Pinpoint the cell where the given text exists, returning its (x, y) midpoint coordinate. 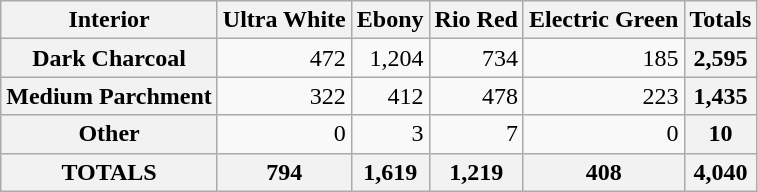
1,435 (720, 96)
TOTALS (110, 172)
7 (476, 134)
3 (390, 134)
412 (390, 96)
10 (720, 134)
472 (284, 58)
Ultra White (284, 20)
4,040 (720, 172)
Dark Charcoal (110, 58)
Rio Red (476, 20)
322 (284, 96)
Medium Parchment (110, 96)
1,219 (476, 172)
734 (476, 58)
408 (604, 172)
185 (604, 58)
Ebony (390, 20)
794 (284, 172)
223 (604, 96)
Interior (110, 20)
2,595 (720, 58)
1,619 (390, 172)
Electric Green (604, 20)
478 (476, 96)
1,204 (390, 58)
Other (110, 134)
Totals (720, 20)
